Locate the cell with the specified text and output its [x, y] center coordinate. 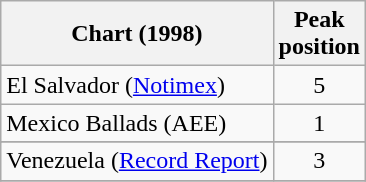
1 [319, 123]
3 [319, 161]
Venezuela (Record Report) [137, 161]
5 [319, 85]
El Salvador (Notimex) [137, 85]
Peakposition [319, 34]
Mexico Ballads (AEE) [137, 123]
Chart (1998) [137, 34]
